Extract the [x, y] coordinate from the center of the cell holding the provided text.  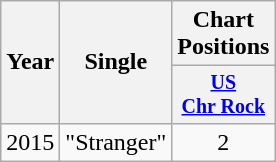
"Stranger" [116, 142]
2015 [30, 142]
USChr Rock [224, 94]
Year [30, 62]
2 [224, 142]
Chart Positions [224, 34]
Single [116, 62]
